Find where the given text appears and provide that cell's center as [x, y] coordinate. 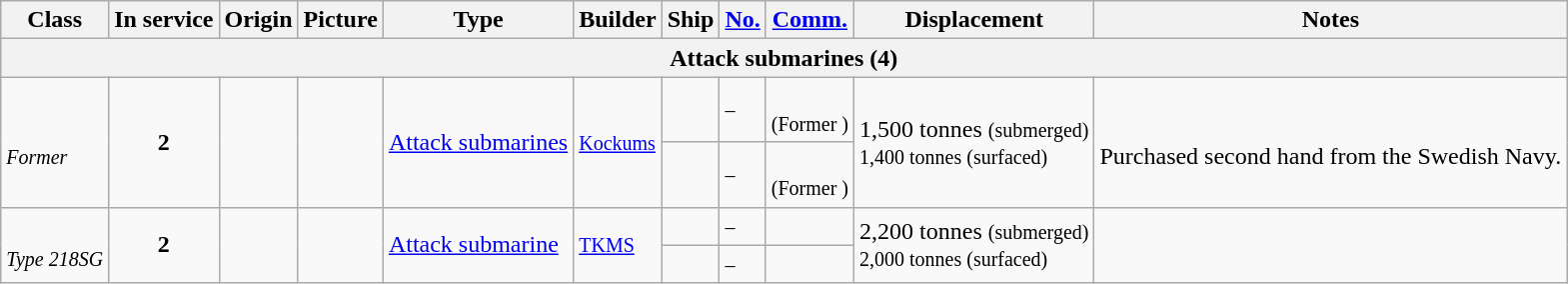
TKMS [618, 245]
Displacement [974, 20]
Kockums [618, 142]
Notes [1331, 20]
Attack submarines [478, 142]
Class [55, 20]
In service [164, 20]
No. [743, 20]
Builder [618, 20]
Ship [691, 20]
Type 218SG [55, 245]
Purchased second hand from the Swedish Navy. [1331, 142]
Picture [340, 20]
Type [478, 20]
Comm. [809, 20]
Attack submarine [478, 245]
Attack submarines (4) [784, 58]
1,500 tonnes (submerged)1,400 tonnes (surfaced) [974, 142]
Former [55, 142]
2,200 tonnes (submerged)2,000 tonnes (surfaced) [974, 245]
Origin [258, 20]
